Extract the (x, y) coordinate from the center of the cell holding the provided text.  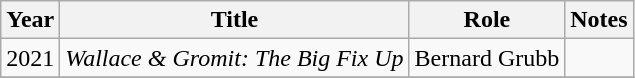
Notes (599, 20)
Title (234, 20)
Year (30, 20)
Role (487, 20)
Bernard Grubb (487, 58)
Wallace & Gromit: The Big Fix Up (234, 58)
2021 (30, 58)
